Pinpoint the cell where the given text exists, returning its (X, Y) midpoint coordinate. 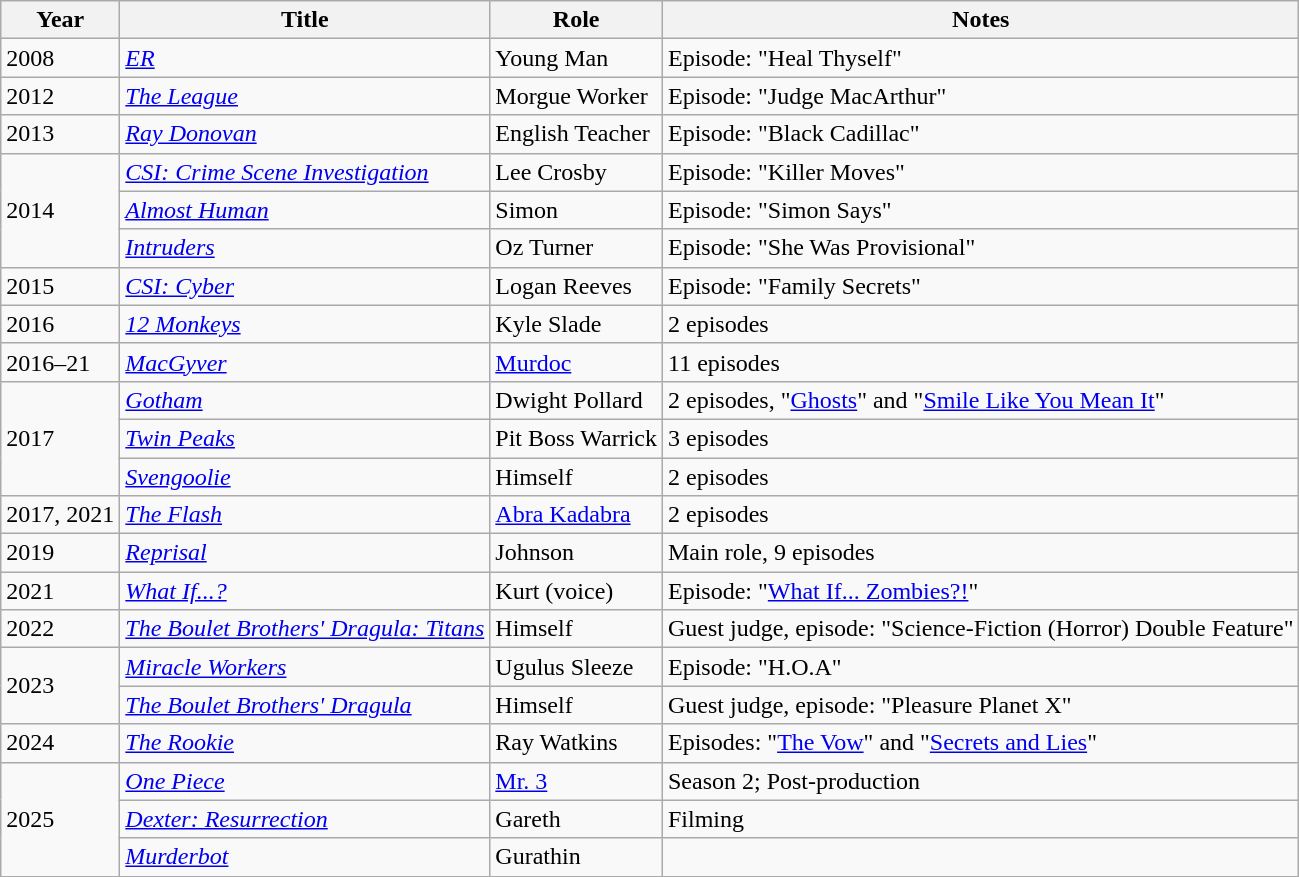
Abra Kadabra (576, 515)
Gurathin (576, 857)
Episode: "What If... Zombies?!" (980, 591)
Kurt (voice) (576, 591)
Episode: "She Was Provisional" (980, 248)
3 episodes (980, 438)
Guest judge, episode: "Science-Fiction (Horror) Double Feature" (980, 629)
Morgue Worker (576, 96)
Episode: "Killer Moves" (980, 172)
2016–21 (60, 362)
2 episodes, "Ghosts" and "Smile Like You Mean It" (980, 400)
Ray Donovan (305, 134)
2023 (60, 686)
Simon (576, 210)
Gotham (305, 400)
Episodes: "The Vow" and "Secrets and Lies" (980, 743)
Twin Peaks (305, 438)
Intruders (305, 248)
Miracle Workers (305, 667)
2016 (60, 324)
2008 (60, 58)
The Rookie (305, 743)
Episode: "Simon Says" (980, 210)
The Flash (305, 515)
ER (305, 58)
Dexter: Resurrection (305, 819)
2021 (60, 591)
Johnson (576, 553)
2019 (60, 553)
2014 (60, 210)
Lee Crosby (576, 172)
The League (305, 96)
Ray Watkins (576, 743)
Oz Turner (576, 248)
12 Monkeys (305, 324)
2012 (60, 96)
2017, 2021 (60, 515)
Episode: "H.O.A" (980, 667)
Reprisal (305, 553)
Mr. 3 (576, 781)
Episode: "Heal Thyself" (980, 58)
Almost Human (305, 210)
Young Man (576, 58)
2013 (60, 134)
2015 (60, 286)
English Teacher (576, 134)
Logan Reeves (576, 286)
Gareth (576, 819)
MacGyver (305, 362)
Svengoolie (305, 477)
What If...? (305, 591)
Episode: "Judge MacArthur" (980, 96)
The Boulet Brothers' Dragula: Titans (305, 629)
Season 2; Post-production (980, 781)
Murderbot (305, 857)
Year (60, 20)
The Boulet Brothers' Dragula (305, 705)
Ugulus Sleeze (576, 667)
Notes (980, 20)
Filming (980, 819)
CSI: Cyber (305, 286)
Guest judge, episode: "Pleasure Planet X" (980, 705)
Main role, 9 episodes (980, 553)
CSI: Crime Scene Investigation (305, 172)
2022 (60, 629)
Role (576, 20)
2024 (60, 743)
Kyle Slade (576, 324)
Episode: "Black Cadillac" (980, 134)
Episode: "Family Secrets" (980, 286)
Murdoc (576, 362)
2017 (60, 438)
Title (305, 20)
Dwight Pollard (576, 400)
2025 (60, 819)
Pit Boss Warrick (576, 438)
11 episodes (980, 362)
One Piece (305, 781)
